Detect which cell encompasses the target text, then output its (x, y) center coordinate. 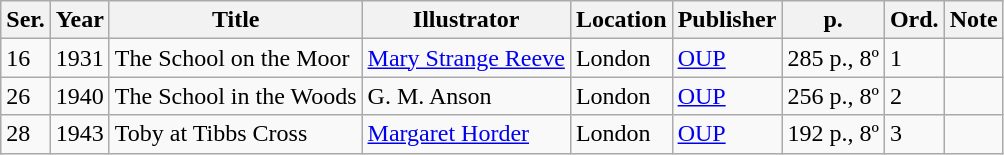
G. M. Anson (466, 96)
Ser. (26, 20)
1940 (80, 96)
Location (621, 20)
Title (236, 20)
Margaret Horder (466, 134)
The School on the Moor (236, 58)
3 (914, 134)
Toby at Tibbs Cross (236, 134)
1943 (80, 134)
1931 (80, 58)
Note (974, 20)
The School in the Woods (236, 96)
Ord. (914, 20)
285 p., 8º (834, 58)
16 (26, 58)
p. (834, 20)
192 p., 8º (834, 134)
2 (914, 96)
1 (914, 58)
Year (80, 20)
26 (26, 96)
Publisher (727, 20)
Illustrator (466, 20)
256 p., 8º (834, 96)
28 (26, 134)
Mary Strange Reeve (466, 58)
